Scan for the cell matching the given text and deliver its [X, Y] coordinate at center. 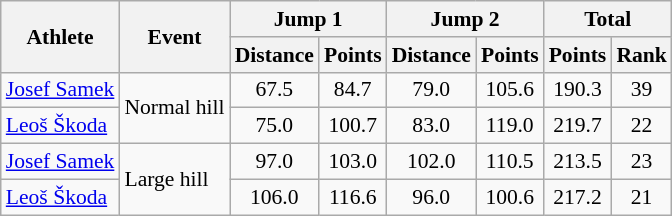
Total [608, 19]
21 [642, 197]
Jump 1 [308, 19]
103.0 [353, 162]
96.0 [432, 197]
22 [642, 126]
Large hill [174, 180]
39 [642, 90]
79.0 [432, 90]
119.0 [510, 126]
67.5 [274, 90]
23 [642, 162]
84.7 [353, 90]
190.3 [578, 90]
100.7 [353, 126]
Jump 2 [466, 19]
75.0 [274, 126]
213.5 [578, 162]
Normal hill [174, 108]
219.7 [578, 126]
97.0 [274, 162]
100.6 [510, 197]
102.0 [432, 162]
Athlete [60, 36]
Event [174, 36]
83.0 [432, 126]
106.0 [274, 197]
217.2 [578, 197]
110.5 [510, 162]
116.6 [353, 197]
105.6 [510, 90]
Rank [642, 55]
